Pinpoint the cell where the given text exists, returning its [x, y] midpoint coordinate. 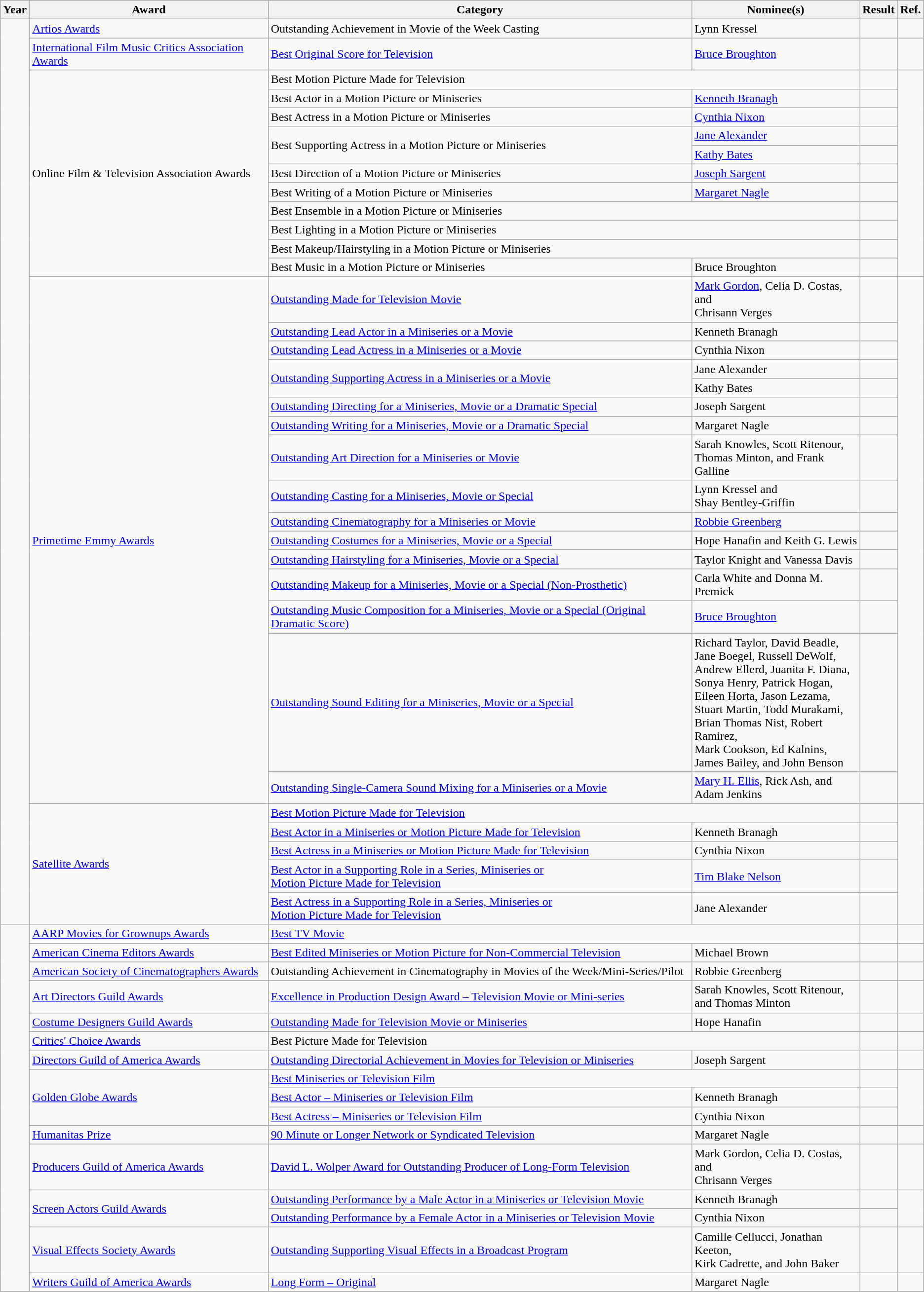
Humanitas Prize [149, 1135]
Outstanding Writing for a Miniseries, Movie or a Dramatic Special [480, 425]
Best Direction of a Motion Picture or Miniseries [480, 173]
Best Actress in a Motion Picture or Miniseries [480, 117]
American Cinema Editors Awards [149, 952]
Outstanding Hairstyling for a Miniseries, Movie or a Special [480, 559]
Best Writing of a Motion Picture or Miniseries [480, 192]
Best Picture Made for Television [564, 1041]
Outstanding Lead Actor in a Miniseries or a Movie [480, 332]
Year [15, 10]
Best Actor in a Supporting Role in a Series, Miniseries or Motion Picture Made for Television [480, 876]
Best Lighting in a Motion Picture or Miniseries [564, 229]
Best Actor – Miniseries or Television Film [480, 1097]
Best Actor in a Miniseries or Motion Picture Made for Television [480, 832]
Best Makeup/Hairstyling in a Motion Picture or Miniseries [564, 248]
Outstanding Sound Editing for a Miniseries, Movie or a Special [480, 702]
Excellence in Production Design Award – Television Movie or Mini-series [480, 997]
Outstanding Makeup for a Miniseries, Movie or a Special (Non-Prosthetic) [480, 584]
Writers Guild of America Awards [149, 1282]
Best TV Movie [564, 934]
Long Form – Original [480, 1282]
Best Actress in a Supporting Role in a Series, Miniseries or Motion Picture Made for Television [480, 908]
Tim Blake Nelson [775, 876]
Outstanding Achievement in Cinematography in Movies of the Week/Mini-Series/Pilot [480, 971]
American Society of Cinematographers Awards [149, 971]
International Film Music Critics Association Awards [149, 54]
Sarah Knowles, Scott Ritenour, Thomas Minton, and Frank Galline [775, 457]
Award [149, 10]
Outstanding Made for Television Movie [480, 300]
Best Miniseries or Television Film [564, 1078]
Best Original Score for Television [480, 54]
Visual Effects Society Awards [149, 1250]
Best Actress in a Miniseries or Motion Picture Made for Television [480, 851]
Outstanding Performance by a Female Actor in a Miniseries or Television Movie [480, 1218]
Nominee(s) [775, 10]
Michael Brown [775, 952]
Satellite Awards [149, 864]
Outstanding Achievement in Movie of the Week Casting [480, 29]
Outstanding Costumes for a Miniseries, Movie or a Special [480, 540]
Best Edited Miniseries or Motion Picture for Non-Commercial Television [480, 952]
Best Music in a Motion Picture or Miniseries [480, 267]
Golden Globe Awards [149, 1097]
Online Film & Television Association Awards [149, 174]
Artios Awards [149, 29]
Outstanding Made for Television Movie or Miniseries [480, 1022]
Outstanding Supporting Actress in a Miniseries or a Movie [480, 379]
Category [480, 10]
Costume Designers Guild Awards [149, 1022]
Outstanding Performance by a Male Actor in a Miniseries or Television Movie [480, 1199]
Result [879, 10]
Hope Hanafin [775, 1022]
AARP Movies for Grownups Awards [149, 934]
Outstanding Cinematography for a Miniseries or Movie [480, 522]
Outstanding Directorial Achievement in Movies for Television or Miniseries [480, 1060]
Ref. [910, 10]
90 Minute or Longer Network or Syndicated Television [480, 1135]
Camille Cellucci, Jonathan Keeton, Kirk Cadrette, and John Baker [775, 1250]
Outstanding Supporting Visual Effects in a Broadcast Program [480, 1250]
Outstanding Casting for a Miniseries, Movie or Special [480, 496]
Sarah Knowles, Scott Ritenour, and Thomas Minton [775, 997]
Taylor Knight and Vanessa Davis [775, 559]
Best Actor in a Motion Picture or Miniseries [480, 98]
Outstanding Art Direction for a Miniseries or Movie [480, 457]
Outstanding Music Composition for a Miniseries, Movie or a Special (Original Dramatic Score) [480, 617]
Lynn Kressel [775, 29]
Outstanding Lead Actress in a Miniseries or a Movie [480, 350]
Hope Hanafin and Keith G. Lewis [775, 540]
Critics' Choice Awards [149, 1041]
Lynn Kressel and Shay Bentley-Griffin [775, 496]
Best Actress – Miniseries or Television Film [480, 1116]
Carla White and Donna M. Premick [775, 584]
Outstanding Directing for a Miniseries, Movie or a Dramatic Special [480, 407]
Mary H. Ellis, Rick Ash, and Adam Jenkins [775, 788]
Primetime Emmy Awards [149, 540]
David L. Wolper Award for Outstanding Producer of Long-Form Television [480, 1167]
Best Ensemble in a Motion Picture or Miniseries [564, 211]
Best Supporting Actress in a Motion Picture or Miniseries [480, 145]
Art Directors Guild Awards [149, 997]
Producers Guild of America Awards [149, 1167]
Directors Guild of America Awards [149, 1060]
Outstanding Single-Camera Sound Mixing for a Miniseries or a Movie [480, 788]
Screen Actors Guild Awards [149, 1209]
